Provide the [X, Y] coordinate of the cell's center where the given text is located.  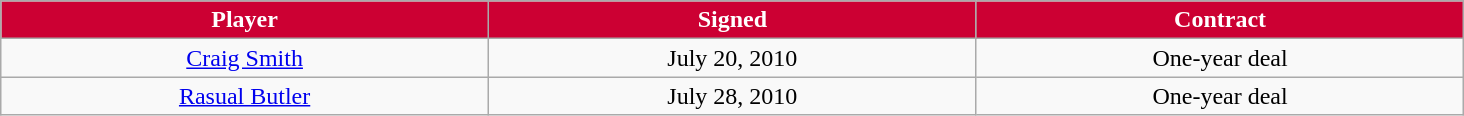
Rasual Butler [245, 96]
Contract [1220, 20]
Player [245, 20]
July 28, 2010 [732, 96]
July 20, 2010 [732, 58]
Signed [732, 20]
Craig Smith [245, 58]
